From the cell containing the given text, extract its center point as (X, Y) coordinate. 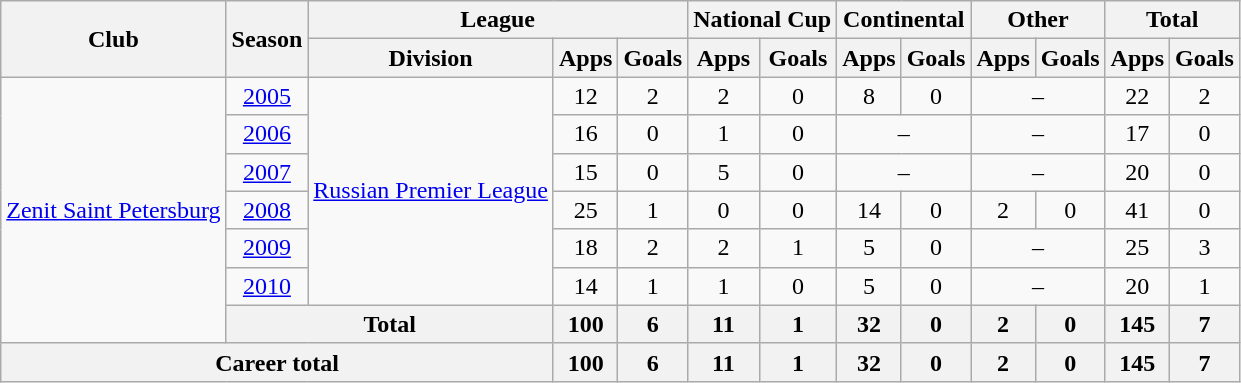
8 (869, 96)
Zenit Saint Petersburg (114, 210)
National Cup (762, 20)
Season (267, 39)
Club (114, 39)
18 (585, 248)
Career total (278, 362)
17 (1137, 134)
15 (585, 172)
2010 (267, 286)
2005 (267, 96)
2009 (267, 248)
Other (1038, 20)
12 (585, 96)
League (498, 20)
41 (1137, 210)
22 (1137, 96)
Division (431, 58)
Russian Premier League (431, 191)
Continental (904, 20)
2007 (267, 172)
3 (1205, 248)
2006 (267, 134)
2008 (267, 210)
16 (585, 134)
